From the cell containing the given text, extract its center point as (X, Y) coordinate. 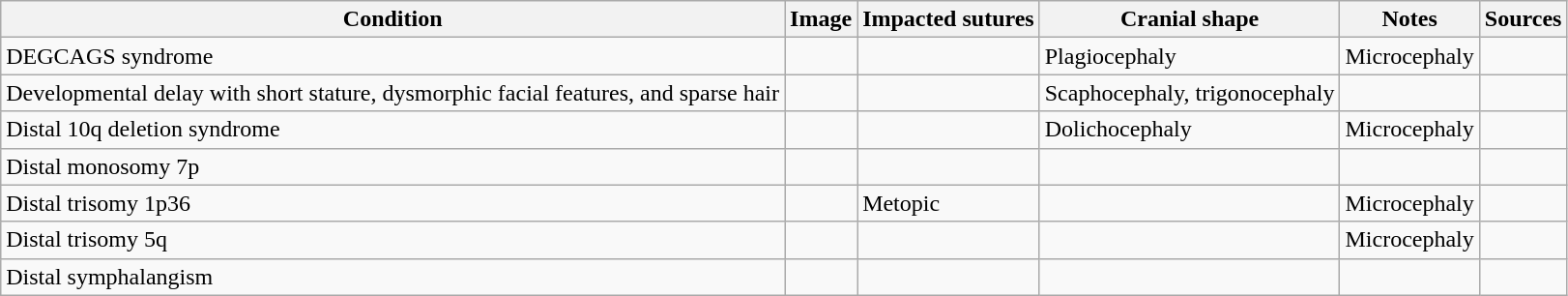
Notes (1409, 19)
Distal trisomy 5q (392, 240)
Metopic (949, 203)
DEGCAGS syndrome (392, 56)
Plagiocephaly (1189, 56)
Sources (1524, 19)
Dolichocephaly (1189, 130)
Cranial shape (1189, 19)
Distal 10q deletion syndrome (392, 130)
Developmental delay with short stature, dysmorphic facial features, and sparse hair (392, 93)
Distal monosomy 7p (392, 166)
Distal trisomy 1p36 (392, 203)
Impacted sutures (949, 19)
Condition (392, 19)
Scaphocephaly, trigonocephaly (1189, 93)
Image (822, 19)
Distal symphalangism (392, 277)
